Provide the [x, y] coordinate of the cell's center where the given text is located.  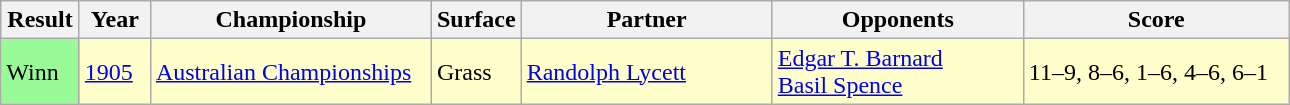
11–9, 8–6, 1–6, 4–6, 6–1 [1156, 72]
Winn [40, 72]
Randolph Lycett [646, 72]
Opponents [898, 20]
Result [40, 20]
Australian Championships [290, 72]
Surface [476, 20]
Grass [476, 72]
Year [114, 20]
Partner [646, 20]
Edgar T. Barnard Basil Spence [898, 72]
Score [1156, 20]
Championship [290, 20]
1905 [114, 72]
